Identify which cell holds the provided text, then report its [x, y] central coordinate. 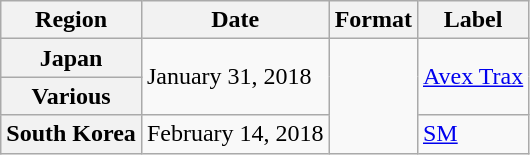
Region [72, 20]
Date [235, 20]
Avex Trax [472, 77]
February 14, 2018 [235, 134]
Format [373, 20]
January 31, 2018 [235, 77]
Various [72, 96]
Japan [72, 58]
Label [472, 20]
SM [472, 134]
South Korea [72, 134]
